Pinpoint the cell where the given text exists, returning its (x, y) midpoint coordinate. 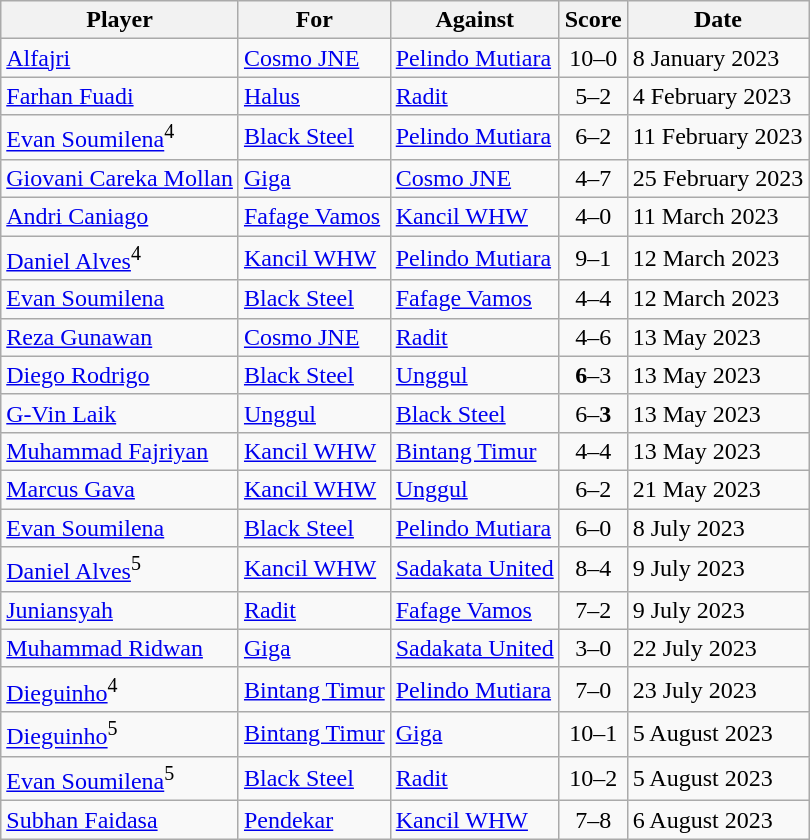
Giovani Careka Mollan (120, 178)
Daniel Alves5 (120, 570)
G-Vin Laik (120, 413)
23 July 2023 (718, 690)
Player (120, 20)
Evan Soumilena4 (120, 138)
11 February 2023 (718, 138)
Score (593, 20)
Evan Soumilena5 (120, 778)
4 February 2023 (718, 96)
4–0 (593, 217)
Date (718, 20)
Subhan Faidasa (120, 820)
Andri Caniago (120, 217)
7–2 (593, 610)
8–4 (593, 570)
7–0 (593, 690)
11 March 2023 (718, 217)
Juniansyah (120, 610)
6 August 2023 (718, 820)
10–1 (593, 734)
Reza Gunawan (120, 337)
Daniel Alves4 (120, 258)
Dieguinho4 (120, 690)
6–0 (593, 528)
25 February 2023 (718, 178)
Farhan Fuadi (120, 96)
4–6 (593, 337)
10–2 (593, 778)
10–0 (593, 58)
7–8 (593, 820)
Dieguinho5 (120, 734)
8 January 2023 (718, 58)
5–2 (593, 96)
8 July 2023 (718, 528)
Against (474, 20)
9–1 (593, 258)
Diego Rodrigo (120, 375)
22 July 2023 (718, 648)
Muhammad Fajriyan (120, 451)
Pendekar (314, 820)
For (314, 20)
21 May 2023 (718, 489)
3–0 (593, 648)
4–7 (593, 178)
Halus (314, 96)
Muhammad Ridwan (120, 648)
Marcus Gava (120, 489)
Alfajri (120, 58)
